Output the [x, y] coordinate of the center of the cell containing the given text.  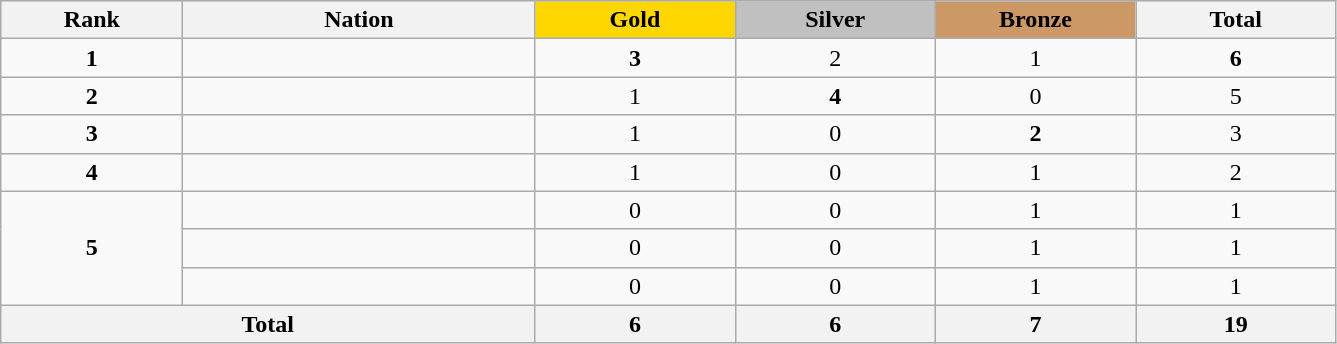
19 [1236, 324]
Silver [835, 20]
Nation [359, 20]
Rank [92, 20]
Bronze [1035, 20]
Gold [635, 20]
7 [1035, 324]
